Search for the cell housing the specified text and yield its (X, Y) center coordinate. 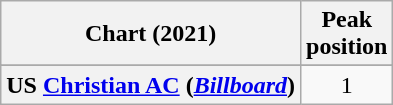
Peakposition (347, 34)
Chart (2021) (151, 34)
US Christian AC (Billboard) (151, 85)
1 (347, 85)
